Return [X, Y] of the center of cell containing provided text 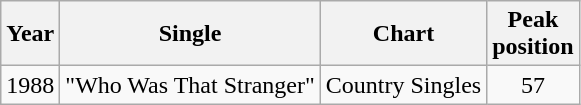
Year [30, 34]
Single [190, 34]
1988 [30, 85]
57 [533, 85]
Country Singles [403, 85]
Peakposition [533, 34]
Chart [403, 34]
"Who Was That Stranger" [190, 85]
